Pinpoint the cell where the given text exists, returning its (X, Y) midpoint coordinate. 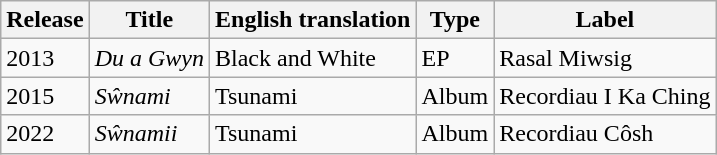
Recordiau Côsh (605, 134)
Black and White (313, 58)
English translation (313, 20)
Type (455, 20)
Sŵnamii (149, 134)
Sŵnami (149, 96)
2022 (45, 134)
Label (605, 20)
EP (455, 58)
2015 (45, 96)
Recordiau I Ka Ching (605, 96)
Rasal Miwsig (605, 58)
Du a Gwyn (149, 58)
2013 (45, 58)
Title (149, 20)
Release (45, 20)
